Search for the cell housing the specified text and yield its (x, y) center coordinate. 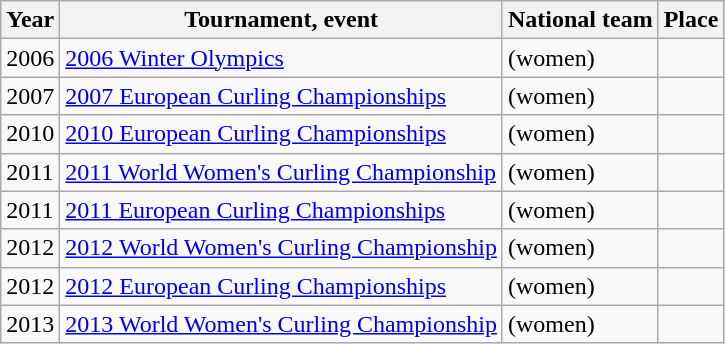
2010 (30, 134)
Year (30, 20)
2011 European Curling Championships (282, 210)
2011 World Women's Curling Championship (282, 172)
2013 World Women's Curling Championship (282, 324)
National team (580, 20)
2013 (30, 324)
Tournament, event (282, 20)
2012 World Women's Curling Championship (282, 248)
2010 European Curling Championships (282, 134)
2006 (30, 58)
2007 (30, 96)
2006 Winter Olympics (282, 58)
2012 European Curling Championships (282, 286)
2007 European Curling Championships (282, 96)
Place (691, 20)
